Provide the [X, Y] coordinate of the cell's center where the given text is located.  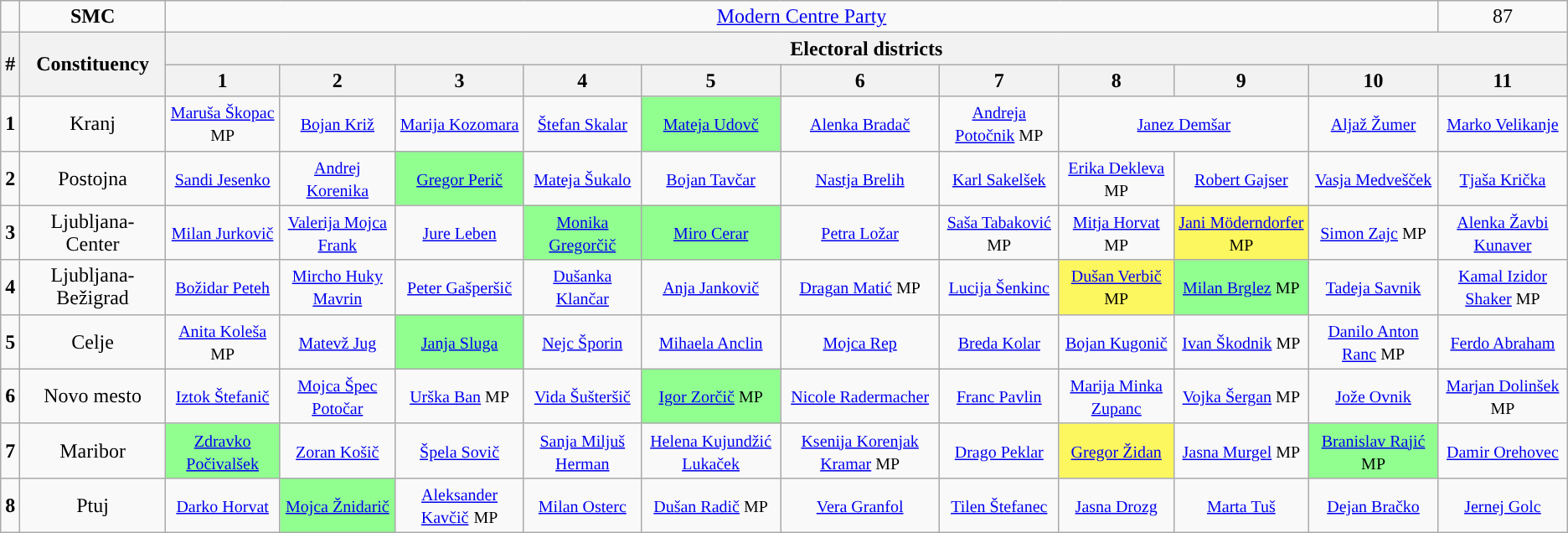
Constituency [93, 65]
11 [1503, 80]
Bojan Križ [338, 124]
Jože Ovnik [1373, 396]
Kranj [93, 124]
Peter Gašperšič [460, 287]
Mateja Šukalo [582, 178]
Monika Gregorčič [582, 233]
Branislav Rajić MP [1373, 451]
Darko Horvat [223, 505]
Franc Pavlin [998, 396]
Nejc Šporin [582, 342]
Igor Zorčič MP [710, 396]
Modern Centre Party [801, 17]
Saša Tabaković MP [998, 233]
Dejan Bračko [1373, 505]
Dušanka Klančar [582, 287]
Jasna Drozg [1116, 505]
Drago Peklar [998, 451]
Karl Sakelšek [998, 178]
Zdravko Počivalšek [223, 451]
Nastja Brelih [859, 178]
Štefan Skalar [582, 124]
Mojca Špec Potočar [338, 396]
Janez Demšar [1184, 124]
Mateja Udovč [710, 124]
Nicole Radermacher [859, 396]
Erika Dekleva MP [1116, 178]
Iztok Štefanič [223, 396]
Dušan Radič MP [710, 505]
Tjaša Krička [1503, 178]
Alenka Bradač [859, 124]
Mojca Rep [859, 342]
Mircho Huky Mavrin [338, 287]
Špela Sovič [460, 451]
Simon Zajc MP [1373, 233]
Gregor Židan [1116, 451]
Gregor Perič [460, 178]
Danilo Anton Ranc MP [1373, 342]
SMC [93, 17]
Božidar Peteh [223, 287]
Mihaela Anclin [710, 342]
Anja Jankovič [710, 287]
Maribor [93, 451]
Dragan Matić MP [859, 287]
Petra Ložar [859, 233]
Milan Brglez MP [1241, 287]
Bojan Kugonič [1116, 342]
Zoran Košič [338, 451]
Celje [93, 342]
Milan Jurkovič [223, 233]
Vojka Šergan MP [1241, 396]
Ivan Škodnik MP [1241, 342]
Andreja Potočnik MP [998, 124]
Kamal Izidor Shaker MP [1503, 287]
Dušan Verbič MP [1116, 287]
Ljubljana-Center [93, 233]
# [10, 65]
Andrej Korenika [338, 178]
Ksenija Korenjak Kramar MP [859, 451]
Jure Leben [460, 233]
Aleksander Kavčič MP [460, 505]
Janja Sluga [460, 342]
Electoral districts [866, 49]
Tadeja Savnik [1373, 287]
Lucija Šenkinc [998, 287]
Jani Möderndorfer MP [1241, 233]
Matevž Jug [338, 342]
Jasna Murgel MP [1241, 451]
Maruša Škopac MP [223, 124]
Miro Cerar [710, 233]
Jernej Golc [1503, 505]
Alenka Žavbi Kunaver [1503, 233]
87 [1503, 17]
Vera Granfol [859, 505]
Marija Kozomara [460, 124]
Marija Minka Zupanc [1116, 396]
Sanja Miljuš Herman [582, 451]
Vasja Medvešček [1373, 178]
Marta Tuš [1241, 505]
Aljaž Žumer [1373, 124]
Marjan Dolinšek MP [1503, 396]
Sandi Jesenko [223, 178]
Tilen Štefanec [998, 505]
Ferdo Abraham [1503, 342]
Mitja Horvat MP [1116, 233]
Bojan Tavčar [710, 178]
Breda Kolar [998, 342]
Urška Ban MP [460, 396]
Mojca Žnidarič [338, 505]
Postojna [93, 178]
Marko Velikanje [1503, 124]
Robert Gajser [1241, 178]
Milan Osterc [582, 505]
Damir Orehovec [1503, 451]
Ljubljana-Bežigrad [93, 287]
9 [1241, 80]
10 [1373, 80]
Ptuj [93, 505]
Valerija Mojca Frank [338, 233]
Vida Šušteršič [582, 396]
Helena Kujundžić Lukaček [710, 451]
Novo mesto [93, 396]
Anita Koleša MP [223, 342]
